From the cell containing the given text, extract its center point as [x, y] coordinate. 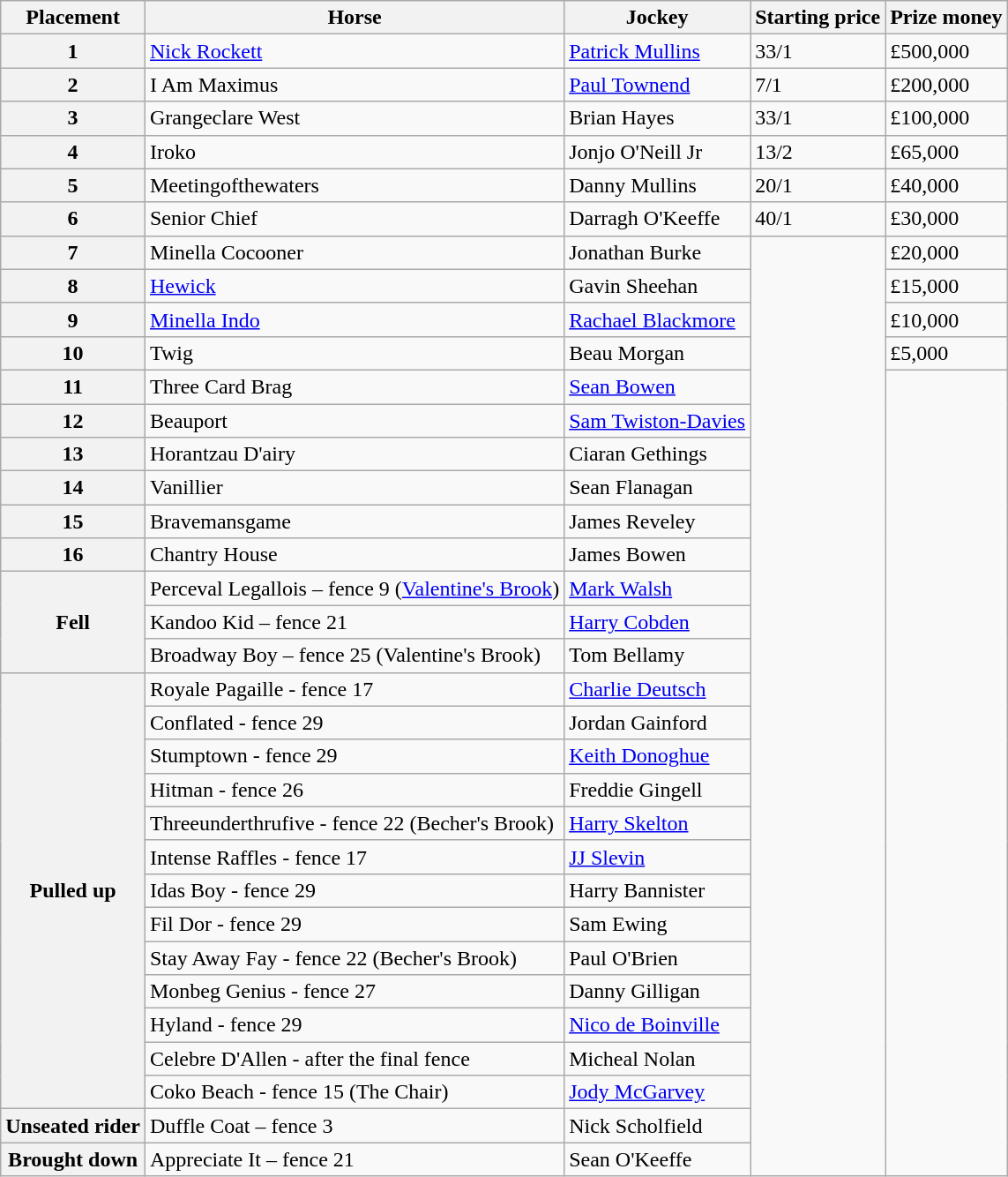
Jonjo O'Neill Jr [658, 152]
I Am Maximus [355, 85]
Placement [73, 18]
Prize money [946, 18]
Starting price [818, 18]
£500,000 [946, 51]
£10,000 [946, 319]
£15,000 [946, 286]
2 [73, 85]
Fell [73, 622]
Nick Scholfield [658, 1126]
Three Card Brag [355, 386]
Beau Morgan [658, 353]
Coko Beach - fence 15 (The Chair) [355, 1092]
6 [73, 219]
Kandoo Kid – fence 21 [355, 622]
Intense Raffles - fence 17 [355, 857]
20/1 [818, 185]
Stay Away Fay - fence 22 (Becher's Brook) [355, 957]
Sean O'Keeffe [658, 1159]
9 [73, 319]
Nico de Boinville [658, 1025]
Jockey [658, 18]
10 [73, 353]
Minella Cocooner [355, 252]
£100,000 [946, 118]
Ciaran Gethings [658, 454]
Royale Pagaille - fence 17 [355, 689]
Mark Walsh [658, 588]
Harry Cobden [658, 622]
James Bowen [658, 555]
Keith Donoghue [658, 756]
Harry Skelton [658, 823]
Twig [355, 353]
£30,000 [946, 219]
Hyland - fence 29 [355, 1025]
Brought down [73, 1159]
Jordan Gainford [658, 723]
Horse [355, 18]
Minella Indo [355, 319]
Monbeg Genius - fence 27 [355, 992]
Celebre D'Allen - after the final fence [355, 1059]
Brian Hayes [658, 118]
Vanillier [355, 488]
7/1 [818, 85]
15 [73, 521]
Charlie Deutsch [658, 689]
Grangeclare West [355, 118]
Harry Bannister [658, 890]
Bravemansgame [355, 521]
Sean Flanagan [658, 488]
16 [73, 555]
Appreciate It – fence 21 [355, 1159]
Darragh O'Keeffe [658, 219]
£20,000 [946, 252]
Hitman - fence 26 [355, 790]
Gavin Sheehan [658, 286]
12 [73, 421]
Duffle Coat – fence 3 [355, 1126]
Fil Dor - fence 29 [355, 924]
Nick Rockett [355, 51]
Beauport [355, 421]
Stumptown - fence 29 [355, 756]
Sam Twiston-Davies [658, 421]
Sean Bowen [658, 386]
Sam Ewing [658, 924]
Chantry House [355, 555]
13 [73, 454]
8 [73, 286]
3 [73, 118]
Meetingofthewaters [355, 185]
14 [73, 488]
13/2 [818, 152]
Iroko [355, 152]
Jody McGarvey [658, 1092]
4 [73, 152]
Pulled up [73, 891]
Horantzau D'airy [355, 454]
Tom Bellamy [658, 656]
Senior Chief [355, 219]
£40,000 [946, 185]
Threeunderthrufive - fence 22 (Becher's Brook) [355, 823]
£65,000 [946, 152]
Broadway Boy – fence 25 (Valentine's Brook) [355, 656]
Micheal Nolan [658, 1059]
Hewick [355, 286]
11 [73, 386]
£5,000 [946, 353]
James Reveley [658, 521]
Danny Mullins [658, 185]
Unseated rider [73, 1126]
1 [73, 51]
40/1 [818, 219]
5 [73, 185]
7 [73, 252]
JJ Slevin [658, 857]
Idas Boy - fence 29 [355, 890]
Jonathan Burke [658, 252]
£200,000 [946, 85]
Conflated - fence 29 [355, 723]
Freddie Gingell [658, 790]
Perceval Legallois – fence 9 (Valentine's Brook) [355, 588]
Rachael Blackmore [658, 319]
Patrick Mullins [658, 51]
Paul O'Brien [658, 957]
Paul Townend [658, 85]
Danny Gilligan [658, 992]
